Return the [X, Y] coordinate for the center point of the cell that contains the specified text.  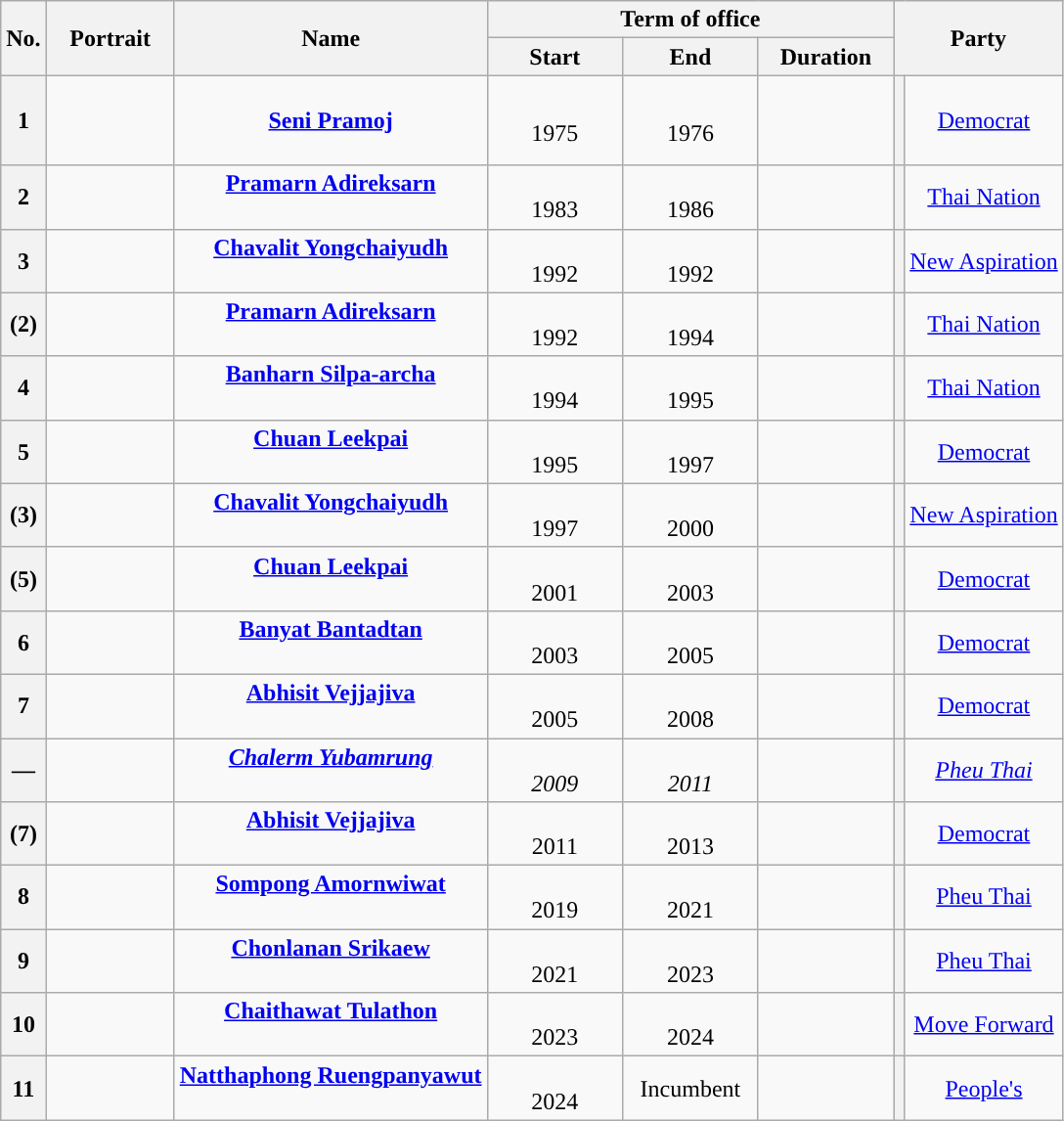
Incumbent [690, 1088]
7 [23, 706]
Natthaphong Ruengpanyawut [331, 1088]
People's [984, 1088]
Chonlanan Srikaew [331, 961]
1975 [555, 120]
Party [978, 38]
Start [555, 57]
Move Forward [984, 1025]
2009 [555, 769]
6 [23, 642]
2008 [690, 706]
Sompong Amornwiwat [331, 898]
2013 [690, 833]
11 [23, 1088]
10 [23, 1025]
End [690, 57]
8 [23, 898]
Banharn Silpa-archa [331, 387]
(2) [23, 325]
5 [23, 452]
No. [23, 38]
1983 [555, 198]
— [23, 769]
(7) [23, 833]
2000 [690, 515]
Banyat Bantadtan [331, 642]
1 [23, 120]
Term of office [690, 20]
Seni Pramoj [331, 120]
Duration [825, 57]
Chaithawat Tulathon [331, 1025]
Portrait [110, 38]
1976 [690, 120]
4 [23, 387]
2019 [555, 898]
1986 [690, 198]
2 [23, 198]
Name [331, 38]
3 [23, 260]
2001 [555, 579]
(5) [23, 579]
9 [23, 961]
Chalerm Yubamrung [331, 769]
(3) [23, 515]
